Find where the given text appears and provide that cell's center as [x, y] coordinate. 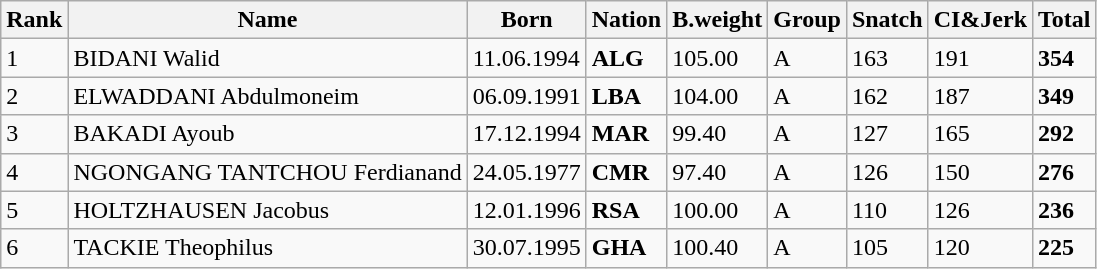
ELWADDANI Abdulmoneim [268, 96]
225 [1065, 248]
110 [887, 210]
06.09.1991 [526, 96]
1 [34, 58]
CI&Jerk [980, 20]
HOLTZHAUSEN Jacobus [268, 210]
100.00 [718, 210]
105.00 [718, 58]
ALG [626, 58]
Name [268, 20]
4 [34, 172]
191 [980, 58]
Nation [626, 20]
6 [34, 248]
162 [887, 96]
97.40 [718, 172]
354 [1065, 58]
99.40 [718, 134]
105 [887, 248]
17.12.1994 [526, 134]
236 [1065, 210]
B.weight [718, 20]
MAR [626, 134]
BAKADI Ayoub [268, 134]
24.05.1977 [526, 172]
Total [1065, 20]
163 [887, 58]
127 [887, 134]
3 [34, 134]
100.40 [718, 248]
Born [526, 20]
RSA [626, 210]
12.01.1996 [526, 210]
CMR [626, 172]
276 [1065, 172]
Group [808, 20]
TACKIE Theophilus [268, 248]
11.06.1994 [526, 58]
120 [980, 248]
GHA [626, 248]
LBA [626, 96]
349 [1065, 96]
292 [1065, 134]
187 [980, 96]
BIDANI Walid [268, 58]
30.07.1995 [526, 248]
104.00 [718, 96]
Rank [34, 20]
2 [34, 96]
165 [980, 134]
Snatch [887, 20]
150 [980, 172]
5 [34, 210]
NGONGANG TANTCHOU Ferdianand [268, 172]
